From the cell containing the given text, extract its center point as (x, y) coordinate. 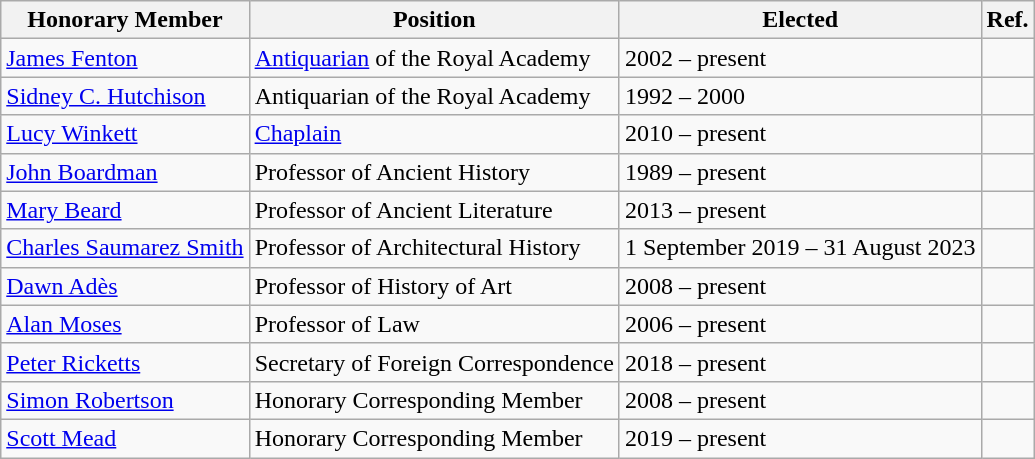
1 September 2019 – 31 August 2023 (800, 248)
2002 – present (800, 58)
Position (434, 20)
Sidney C. Hutchison (125, 96)
Scott Mead (125, 438)
Professor of Ancient History (434, 172)
Dawn Adès (125, 286)
1989 – present (800, 172)
John Boardman (125, 172)
2010 – present (800, 134)
James Fenton (125, 58)
Alan Moses (125, 324)
2006 – present (800, 324)
2018 – present (800, 362)
Chaplain (434, 134)
Charles Saumarez Smith (125, 248)
Mary Beard (125, 210)
1992 – 2000 (800, 96)
2013 – present (800, 210)
Honorary Member (125, 20)
Ref. (1008, 20)
Professor of Law (434, 324)
Lucy Winkett (125, 134)
Elected (800, 20)
Professor of Ancient Literature (434, 210)
Peter Ricketts (125, 362)
Secretary of Foreign Correspondence (434, 362)
Simon Robertson (125, 400)
Professor of History of Art (434, 286)
2019 – present (800, 438)
Professor of Architectural History (434, 248)
